Locate the cell with the specified text and output its (X, Y) center coordinate. 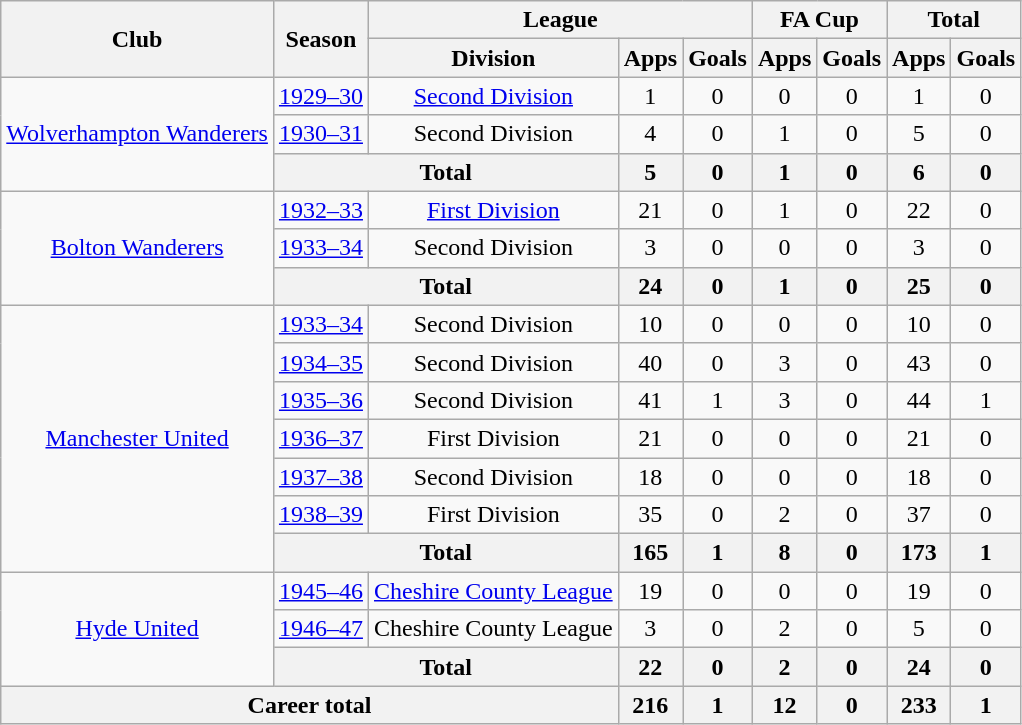
League (560, 20)
165 (650, 553)
233 (919, 705)
35 (650, 515)
25 (919, 286)
1930–31 (320, 134)
43 (919, 362)
Club (138, 39)
6 (919, 172)
12 (784, 705)
Division (493, 58)
37 (919, 515)
Hyde United (138, 629)
216 (650, 705)
41 (650, 400)
1935–36 (320, 400)
1937–38 (320, 477)
1945–46 (320, 591)
4 (650, 134)
Manchester United (138, 438)
1946–47 (320, 629)
40 (650, 362)
1938–39 (320, 515)
1934–35 (320, 362)
8 (784, 553)
Season (320, 39)
44 (919, 400)
1929–30 (320, 96)
Career total (310, 705)
1936–37 (320, 438)
FA Cup (819, 20)
173 (919, 553)
Bolton Wanderers (138, 248)
Wolverhampton Wanderers (138, 134)
1932–33 (320, 210)
